Determine the (x, y) coordinate at the center of the cell enclosing the given text.  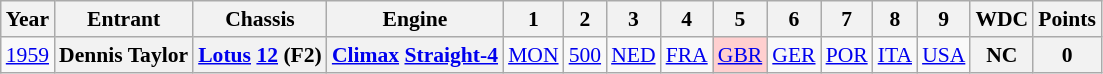
4 (687, 19)
NED (633, 55)
Dennis Taylor (124, 55)
GBR (740, 55)
7 (847, 19)
1959 (28, 55)
0 (1067, 55)
POR (847, 55)
5 (740, 19)
Engine (415, 19)
NC (1002, 55)
FRA (687, 55)
Year (28, 19)
Points (1067, 19)
GER (794, 55)
9 (944, 19)
2 (586, 19)
USA (944, 55)
1 (534, 19)
Entrant (124, 19)
MON (534, 55)
6 (794, 19)
WDC (1002, 19)
3 (633, 19)
500 (586, 55)
Climax Straight-4 (415, 55)
Lotus 12 (F2) (260, 55)
8 (895, 19)
Chassis (260, 19)
ITA (895, 55)
